Detect which cell encompasses the target text, then output its [x, y] center coordinate. 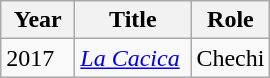
Year [38, 20]
2017 [38, 58]
Title [133, 20]
Chechi [230, 58]
La Cacica [133, 58]
Role [230, 20]
